Locate the cell with the specified text and output its [X, Y] center coordinate. 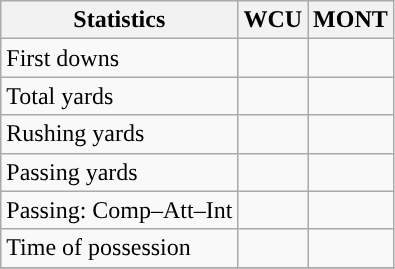
Total yards [120, 96]
Passing: Comp–Att–Int [120, 210]
MONT [351, 20]
Time of possession [120, 248]
First downs [120, 58]
Rushing yards [120, 134]
Statistics [120, 20]
Passing yards [120, 172]
WCU [273, 20]
